Identify which cell holds the provided text, then report its (x, y) central coordinate. 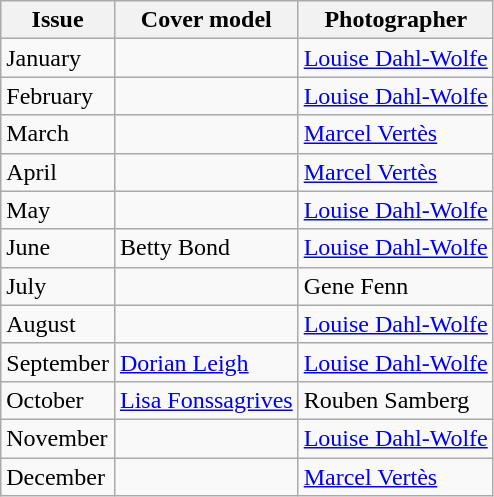
Rouben Samberg (396, 400)
Cover model (206, 20)
Issue (58, 20)
Betty Bond (206, 248)
May (58, 210)
December (58, 477)
August (58, 324)
Photographer (396, 20)
Gene Fenn (396, 286)
March (58, 134)
July (58, 286)
Lisa Fonssagrives (206, 400)
Dorian Leigh (206, 362)
November (58, 438)
January (58, 58)
February (58, 96)
June (58, 248)
September (58, 362)
April (58, 172)
October (58, 400)
